Search for the cell housing the specified text and yield its [x, y] center coordinate. 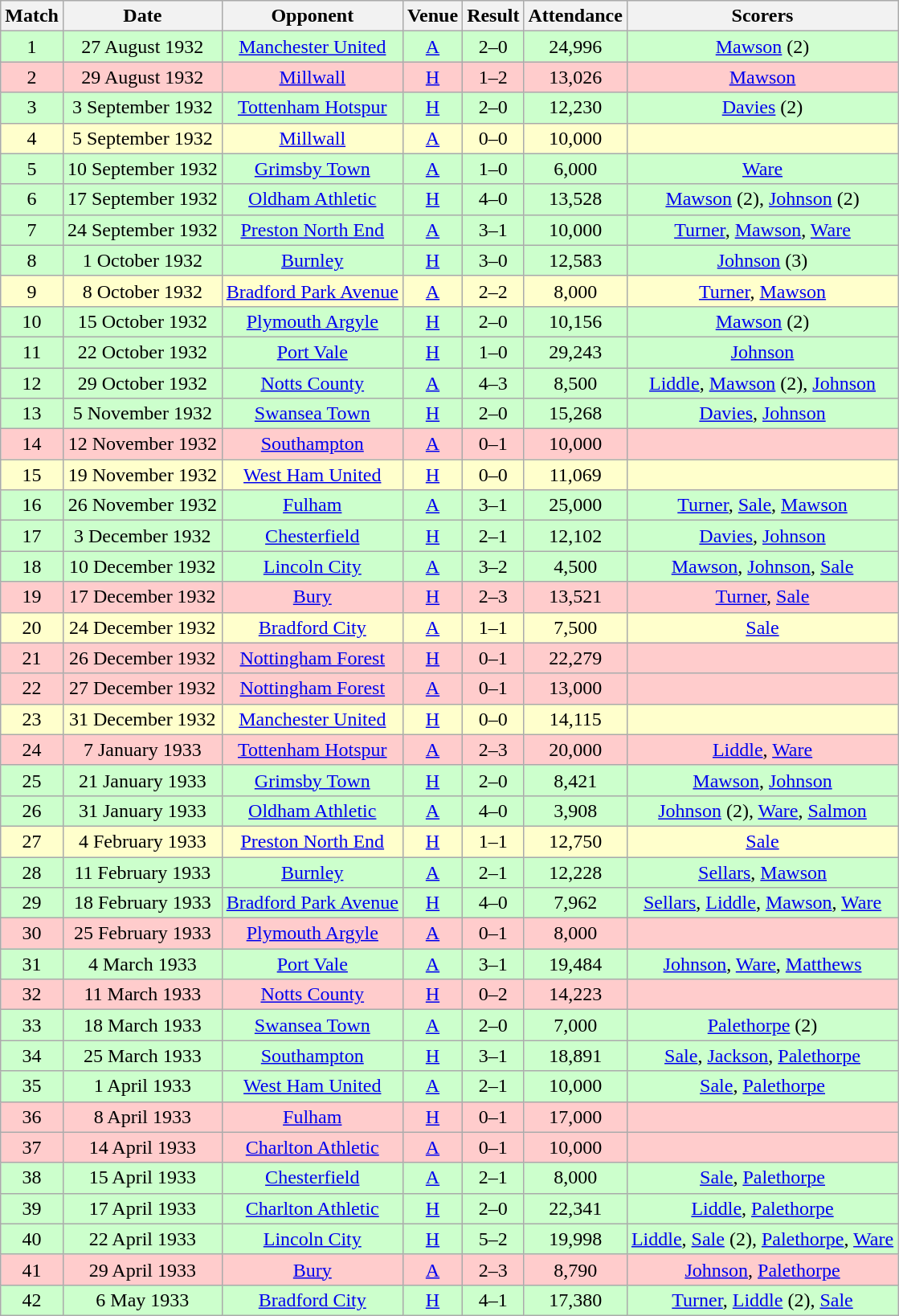
19 [32, 597]
1 October 1932 [142, 260]
Turner, Liddle (2), Sale [762, 1300]
36 [32, 1117]
11 March 1933 [142, 995]
13 [32, 414]
10,156 [575, 321]
4 [32, 138]
31 January 1933 [142, 811]
18 March 1933 [142, 1025]
10 September 1932 [142, 169]
Johnson, Palethorpe [762, 1269]
3,908 [575, 811]
11 February 1933 [142, 872]
4,500 [575, 566]
18,891 [575, 1056]
Mawson, Johnson, Sale [762, 566]
25 [32, 780]
5 [32, 169]
29 August 1932 [142, 77]
27 [32, 841]
5 November 1932 [142, 414]
13,528 [575, 199]
41 [32, 1269]
27 August 1932 [142, 47]
Johnson (2), Ware, Salmon [762, 811]
2–2 [493, 291]
15,268 [575, 414]
17 December 1932 [142, 597]
13,521 [575, 597]
3–0 [493, 260]
13,000 [575, 689]
14 April 1933 [142, 1147]
3–2 [493, 566]
40 [32, 1239]
Liddle, Palethorpe [762, 1208]
Turner, Sale [762, 597]
12,583 [575, 260]
7,000 [575, 1025]
Opponent [312, 16]
25 February 1933 [142, 934]
42 [32, 1300]
11,069 [575, 475]
Liddle, Sale (2), Palethorpe, Ware [762, 1239]
17 [32, 536]
3 December 1932 [142, 536]
Sellars, Liddle, Mawson, Ware [762, 903]
15 [32, 475]
4–3 [493, 383]
25 March 1933 [142, 1056]
19,484 [575, 964]
12,750 [575, 841]
Mawson, Johnson [762, 780]
0–2 [493, 995]
17 April 1933 [142, 1208]
8 April 1933 [142, 1117]
7,962 [575, 903]
7,500 [575, 627]
17,380 [575, 1300]
24 December 1932 [142, 627]
10 [32, 321]
8,790 [575, 1269]
12 [32, 383]
22 April 1933 [142, 1239]
1 April 1933 [142, 1086]
22 October 1932 [142, 352]
17 September 1932 [142, 199]
5–2 [493, 1239]
Venue [432, 16]
Result [493, 16]
8 [32, 260]
20 [32, 627]
8,421 [575, 780]
21 January 1933 [142, 780]
34 [32, 1056]
4 February 1933 [142, 841]
4–1 [493, 1300]
29 [32, 903]
14,223 [575, 995]
Date [142, 16]
27 December 1932 [142, 689]
26 November 1932 [142, 505]
18 [32, 566]
Turner, Sale, Mawson [762, 505]
6,000 [575, 169]
7 January 1933 [142, 750]
38 [32, 1178]
12,102 [575, 536]
31 December 1932 [142, 719]
8,500 [575, 383]
30 [32, 934]
29 October 1932 [142, 383]
15 October 1932 [142, 321]
Johnson, Ware, Matthews [762, 964]
22 [32, 689]
29 April 1933 [142, 1269]
39 [32, 1208]
Liddle, Ware [762, 750]
12,230 [575, 108]
7 [32, 230]
Mawson [762, 77]
25,000 [575, 505]
14 [32, 444]
22,341 [575, 1208]
32 [32, 995]
6 May 1933 [142, 1300]
29,243 [575, 352]
Mawson (2), Johnson (2) [762, 199]
Sellars, Mawson [762, 872]
5 September 1932 [142, 138]
37 [32, 1147]
23 [32, 719]
Johnson [762, 352]
11 [32, 352]
Turner, Mawson [762, 291]
12 November 1932 [142, 444]
3 [32, 108]
Palethorpe (2) [762, 1025]
24,996 [575, 47]
18 February 1933 [142, 903]
Johnson (3) [762, 260]
9 [32, 291]
26 December 1932 [142, 658]
21 [32, 658]
35 [32, 1086]
33 [32, 1025]
Scorers [762, 16]
Attendance [575, 16]
19 November 1932 [142, 475]
8 October 1932 [142, 291]
14,115 [575, 719]
28 [32, 872]
16 [32, 505]
26 [32, 811]
Davies (2) [762, 108]
31 [32, 964]
4 March 1933 [142, 964]
1 [32, 47]
3 September 1932 [142, 108]
6 [32, 199]
17,000 [575, 1117]
Ware [762, 169]
24 September 1932 [142, 230]
1–2 [493, 77]
12,228 [575, 872]
Turner, Mawson, Ware [762, 230]
22,279 [575, 658]
Sale, Jackson, Palethorpe [762, 1056]
19,998 [575, 1239]
24 [32, 750]
15 April 1933 [142, 1178]
10 December 1932 [142, 566]
2 [32, 77]
20,000 [575, 750]
Match [32, 16]
Liddle, Mawson (2), Johnson [762, 383]
13,026 [575, 77]
